Return the [X, Y] coordinate for the center point of the cell that contains the specified text.  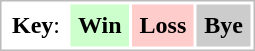
Loss [163, 25]
Key: [36, 25]
Bye [224, 25]
Win [100, 25]
